For the text-containing cell, return its midpoint in (x, y) coordinate format. 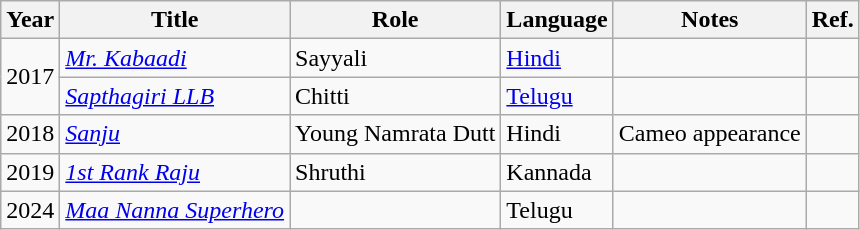
Young Namrata Dutt (396, 134)
Shruthi (396, 172)
Sanju (175, 134)
Sapthagiri LLB (175, 96)
2024 (30, 210)
2017 (30, 77)
Title (175, 20)
1st Rank Raju (175, 172)
Sayyali (396, 58)
Chitti (396, 96)
Kannada (557, 172)
Mr. Kabaadi (175, 58)
Year (30, 20)
Notes (710, 20)
2018 (30, 134)
Ref. (832, 20)
Role (396, 20)
Cameo appearance (710, 134)
Maa Nanna Superhero (175, 210)
2019 (30, 172)
Language (557, 20)
